Return the (X, Y) coordinate for the center point of the cell that contains the specified text.  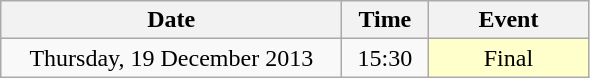
Time (385, 20)
Final (508, 58)
Thursday, 19 December 2013 (172, 58)
15:30 (385, 58)
Date (172, 20)
Event (508, 20)
